Return (x, y) of the center of cell containing provided text 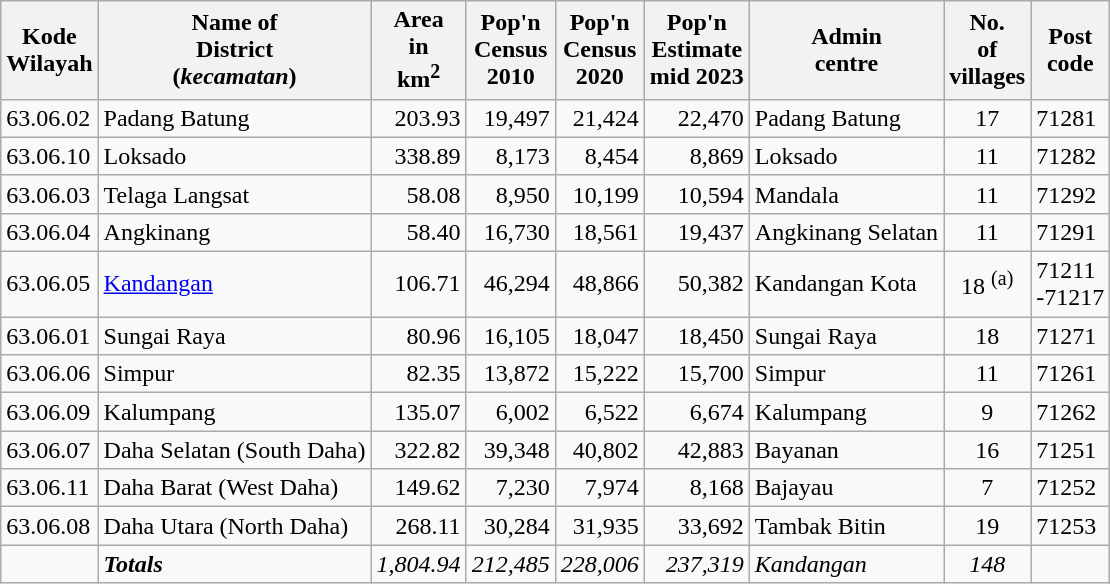
63.06.07 (50, 450)
31,935 (600, 526)
Angkinang (234, 232)
212,485 (510, 564)
Daha Barat (West Daha) (234, 488)
Tambak Bitin (846, 526)
18,450 (696, 336)
6,522 (600, 412)
Angkinang Selatan (846, 232)
8,168 (696, 488)
71262 (1070, 412)
18,047 (600, 336)
7 (988, 488)
268.11 (418, 526)
237,319 (696, 564)
Pop'nCensus2010 (510, 50)
No.ofvillages (988, 50)
322.82 (418, 450)
9 (988, 412)
10,594 (696, 194)
6,674 (696, 412)
63.06.09 (50, 412)
Telaga Langsat (234, 194)
71271 (1070, 336)
40,802 (600, 450)
80.96 (418, 336)
63.06.03 (50, 194)
228,006 (600, 564)
63.06.08 (50, 526)
18 (988, 336)
71292 (1070, 194)
71253 (1070, 526)
6,002 (510, 412)
18,561 (600, 232)
Area inkm2 (418, 50)
338.89 (418, 156)
7,230 (510, 488)
135.07 (418, 412)
15,700 (696, 374)
71251 (1070, 450)
Bayanan (846, 450)
71211-71217 (1070, 284)
48,866 (600, 284)
71281 (1070, 118)
Pop'nCensus2020 (600, 50)
39,348 (510, 450)
71252 (1070, 488)
33,692 (696, 526)
71282 (1070, 156)
42,883 (696, 450)
16,730 (510, 232)
30,284 (510, 526)
82.35 (418, 374)
19 (988, 526)
Daha Selatan (South Daha) (234, 450)
63.06.05 (50, 284)
18 (a) (988, 284)
10,199 (600, 194)
1,804.94 (418, 564)
63.06.10 (50, 156)
50,382 (696, 284)
Admincentre (846, 50)
63.06.06 (50, 374)
148 (988, 564)
Totals (234, 564)
8,173 (510, 156)
7,974 (600, 488)
63.06.11 (50, 488)
17 (988, 118)
8,869 (696, 156)
46,294 (510, 284)
58.40 (418, 232)
Kandangan Kota (846, 284)
Kode Wilayah (50, 50)
58.08 (418, 194)
16 (988, 450)
63.06.02 (50, 118)
106.71 (418, 284)
Name ofDistrict(kecamatan) (234, 50)
13,872 (510, 374)
Mandala (846, 194)
149.62 (418, 488)
8,454 (600, 156)
71291 (1070, 232)
16,105 (510, 336)
Pop'nEstimate mid 2023 (696, 50)
15,222 (600, 374)
Postcode (1070, 50)
Daha Utara (North Daha) (234, 526)
8,950 (510, 194)
21,424 (600, 118)
19,437 (696, 232)
22,470 (696, 118)
63.06.04 (50, 232)
63.06.01 (50, 336)
203.93 (418, 118)
71261 (1070, 374)
19,497 (510, 118)
Bajayau (846, 488)
